For the text-containing cell, return its midpoint in (x, y) coordinate format. 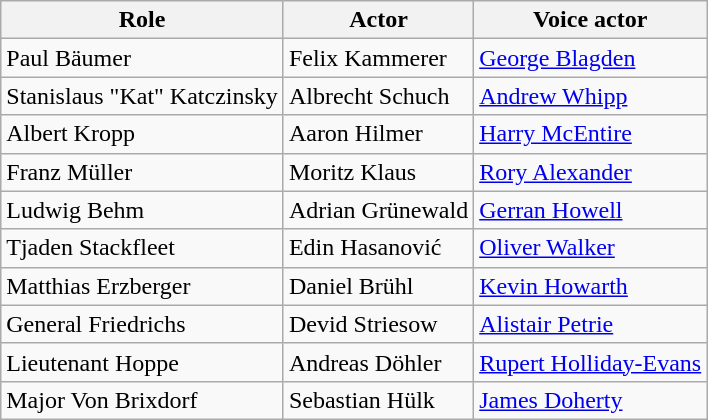
General Friedrichs (142, 324)
Alistair Petrie (590, 324)
George Blagden (590, 58)
Aaron Hilmer (378, 134)
Albert Kropp (142, 134)
Stanislaus "Kat" Katczinsky (142, 96)
Daniel Brühl (378, 286)
Rupert Holliday-Evans (590, 362)
Andreas Döhler (378, 362)
Actor (378, 20)
Lieutenant Hoppe (142, 362)
Edin Hasanović (378, 248)
Rory Alexander (590, 172)
Felix Kammerer (378, 58)
Devid Striesow (378, 324)
Moritz Klaus (378, 172)
Role (142, 20)
Gerran Howell (590, 210)
Albrecht Schuch (378, 96)
Franz Müller (142, 172)
Kevin Howarth (590, 286)
Major Von Brixdorf (142, 400)
Tjaden Stackfleet (142, 248)
Harry McEntire (590, 134)
Adrian Grünewald (378, 210)
James Doherty (590, 400)
Andrew Whipp (590, 96)
Oliver Walker (590, 248)
Sebastian Hülk (378, 400)
Paul Bäumer (142, 58)
Matthias Erzberger (142, 286)
Voice actor (590, 20)
Ludwig Behm (142, 210)
